Scan for the cell matching the given text and deliver its (x, y) coordinate at center. 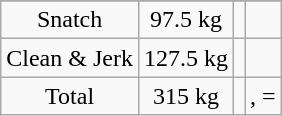
Clean & Jerk (70, 58)
Snatch (70, 20)
Total (70, 96)
127.5 kg (186, 58)
97.5 kg (186, 20)
315 kg (186, 96)
, = (264, 96)
